Identify which cell holds the provided text, then report its (x, y) central coordinate. 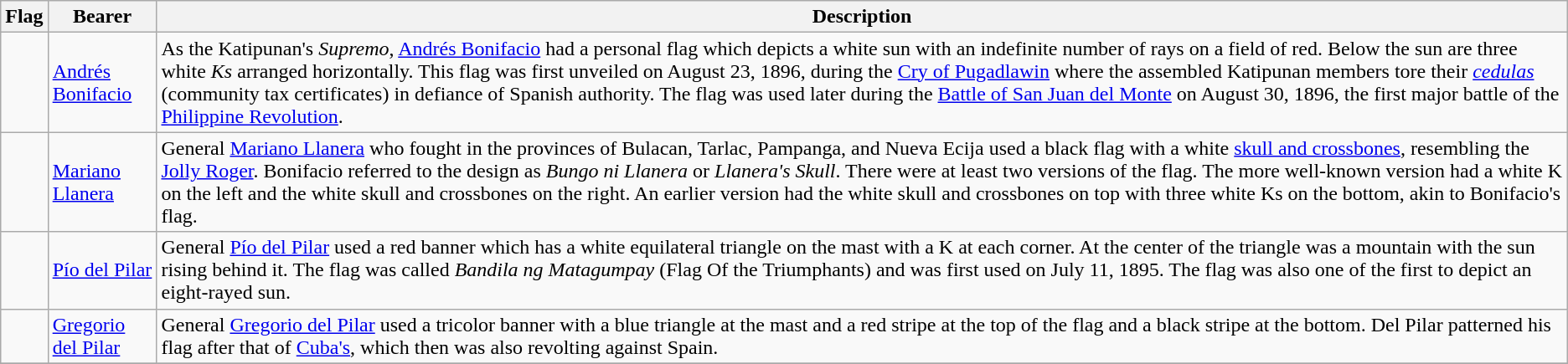
Andrés Bonifacio (102, 82)
Description (862, 17)
Mariano Llanera (102, 182)
Pío del Pilar (102, 270)
Gregorio del Pilar (102, 336)
Flag (24, 17)
Bearer (102, 17)
